Return the (x, y) coordinate for the center point of the cell that contains the specified text.  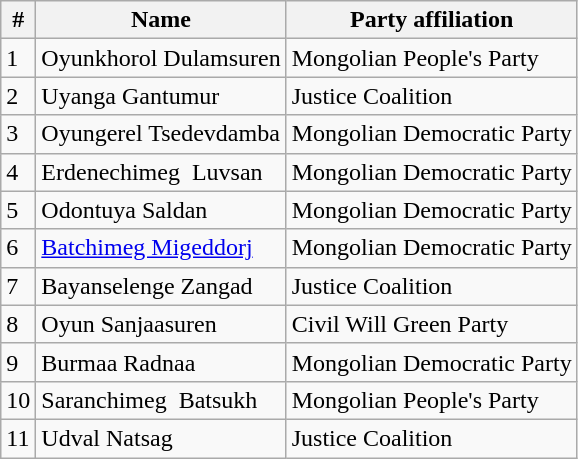
Oyunkhorol Dulamsuren (161, 58)
Civil Will Green Party (432, 324)
2 (18, 96)
Erdenechimeg Luvsan (161, 172)
Batchimeg Migeddorj (161, 248)
Oyungerel Tsedevdamba (161, 134)
# (18, 20)
Burmaa Radnaa (161, 362)
Party affiliation (432, 20)
7 (18, 286)
4 (18, 172)
Uyanga Gantumur (161, 96)
9 (18, 362)
5 (18, 210)
6 (18, 248)
3 (18, 134)
Oyun Sanjaasuren (161, 324)
Saranchimeg Batsukh (161, 400)
Odontuya Saldan (161, 210)
Udval Natsag (161, 438)
10 (18, 400)
Bayanselenge Zangad (161, 286)
11 (18, 438)
1 (18, 58)
Name (161, 20)
8 (18, 324)
